Provide the [x, y] coordinate of the cell's center where the given text is located.  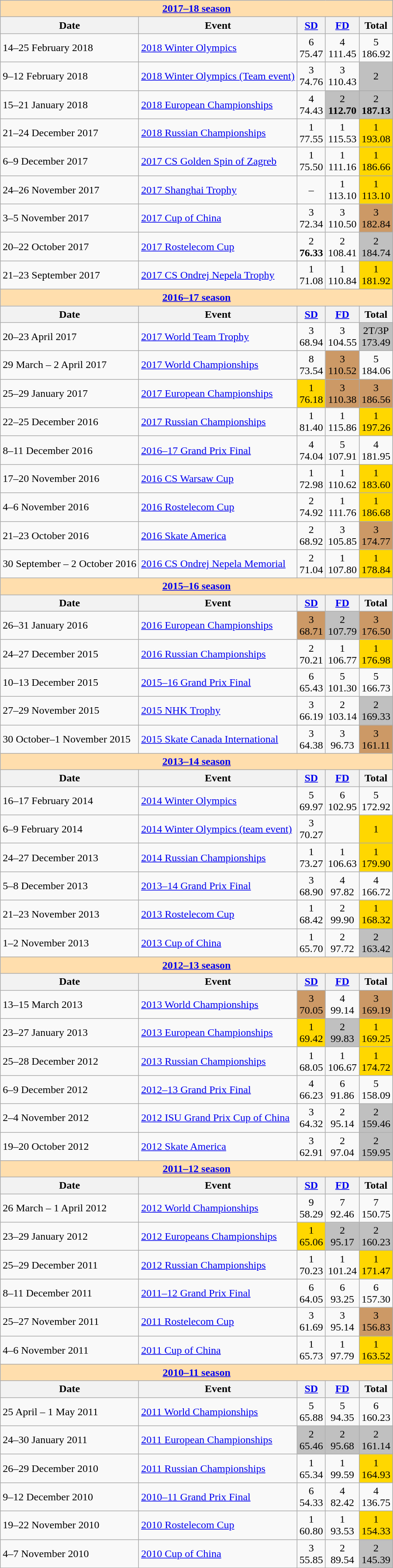
7 150.75 [376, 1208]
6 75.47 [311, 48]
1 176.98 [376, 654]
2 65.46 [311, 1440]
3 95.14 [342, 1322]
2011 Rostelecom Cup [218, 1322]
1 106.77 [342, 654]
3 96.73 [342, 739]
2 95.68 [342, 1440]
3 110.50 [342, 218]
25–29 January 2017 [70, 394]
1 76.18 [311, 394]
4 111.45 [342, 48]
25–27 November 2011 [70, 1322]
2 112.70 [342, 105]
5 184.06 [376, 365]
4 99.14 [342, 1004]
15–21 January 2018 [70, 105]
1 197.26 [376, 422]
2017 Shanghai Trophy [218, 189]
8–11 December 2016 [70, 450]
2014 Winter Olympics [218, 801]
2 108.41 [342, 246]
10–13 December 2015 [70, 682]
3 70.27 [311, 829]
1 178.84 [376, 564]
6 102.95 [342, 801]
4 181.95 [376, 450]
21–23 November 2013 [70, 914]
2017 Rostelecom Cup [218, 246]
21–23 September 2017 [70, 275]
1 171.47 [376, 1265]
7 92.46 [342, 1208]
2014 Russian Championships [218, 857]
2 99.90 [342, 914]
2017 CS Ondrej Nepela Trophy [218, 275]
2012 Russian Championships [218, 1265]
19–20 October 2012 [70, 1146]
8–11 December 2011 [70, 1293]
3 174.77 [376, 535]
3 64.32 [311, 1118]
2 163.42 [376, 943]
1 99.59 [342, 1468]
1 186.68 [376, 507]
1 183.60 [376, 478]
4 82.42 [342, 1496]
2 161.14 [376, 1440]
2015 NHK Trophy [218, 711]
1 72.98 [311, 478]
1 154.33 [376, 1525]
2 97.72 [342, 943]
2 [376, 76]
9–12 December 2010 [70, 1496]
2T/3P 173.49 [376, 337]
2016–17 Grand Prix Final [218, 450]
24–27 December 2013 [70, 857]
3 104.55 [342, 337]
2 107.79 [342, 625]
2 95.17 [342, 1236]
2013–14 Grand Prix Final [218, 886]
3 70.05 [311, 1004]
17–20 November 2016 [70, 478]
2016 Rostelecom Cup [218, 507]
2016–17 season [196, 297]
24–26 November 2017 [70, 189]
1 107.80 [342, 564]
2010 Cup of China [218, 1553]
5–8 December 2013 [70, 886]
2 187.13 [376, 105]
1 65.70 [311, 943]
3 68.90 [311, 886]
2 169.33 [376, 711]
3 68.94 [311, 337]
2016 CS Ondrej Nepela Memorial [218, 564]
2015 Skate Canada International [218, 739]
1 164.93 [376, 1468]
1 65.34 [311, 1468]
2 74.92 [311, 507]
1 68.05 [311, 1061]
2013 Rostelecom Cup [218, 914]
4 136.75 [376, 1496]
2013 Russian Championships [218, 1061]
2013–14 season [196, 762]
4 66.23 [311, 1090]
2016 CS Warsaw Cup [218, 478]
1 111.76 [342, 507]
2016 Skate America [218, 535]
25–28 December 2012 [70, 1061]
5 65.88 [311, 1412]
2018 Russian Championships [218, 133]
4–7 November 2010 [70, 1553]
6 54.33 [311, 1496]
1 106.63 [342, 857]
2012 Europeans Championships [218, 1236]
2012 World Championships [218, 1208]
4 74.43 [311, 105]
2010–11 season [196, 1372]
2011–12 Grand Prix Final [218, 1293]
1 174.72 [376, 1061]
2018 European Championships [218, 105]
6–9 December 2017 [70, 162]
25 April – 1 May 2011 [70, 1412]
19–22 November 2010 [70, 1525]
1 65.06 [311, 1236]
6 93.25 [342, 1293]
1 81.40 [311, 422]
1 111.16 [342, 162]
3 161.11 [376, 739]
1 65.73 [311, 1350]
1 169.25 [376, 1033]
16–17 February 2014 [70, 801]
8 73.54 [311, 365]
2 103.14 [342, 711]
23–29 January 2012 [70, 1236]
2010 Rostelecom Cup [218, 1525]
26–29 December 2010 [70, 1468]
1 68.42 [311, 914]
6 160.23 [376, 1412]
3–5 November 2017 [70, 218]
24–27 December 2015 [70, 654]
6 91.86 [342, 1090]
23–27 January 2013 [70, 1033]
1 110.84 [342, 275]
2 76.33 [311, 246]
1 77.55 [311, 133]
1 168.32 [376, 914]
20–22 October 2017 [70, 246]
22–25 December 2016 [70, 422]
2 160.23 [376, 1236]
3 68.71 [311, 625]
2 97.04 [342, 1146]
3 156.83 [376, 1322]
3 176.50 [376, 625]
26–31 January 2016 [70, 625]
1 179.90 [376, 857]
3 55.85 [311, 1553]
3 110.38 [342, 394]
3 72.34 [311, 218]
5 186.92 [376, 48]
2 71.04 [311, 564]
2011 Russian Championships [218, 1468]
3 105.85 [342, 535]
2011 World Championships [218, 1412]
2014 Winter Olympics (team event) [218, 829]
1 93.53 [342, 1525]
2 159.95 [376, 1146]
2011 Cup of China [218, 1350]
6–9 February 2014 [70, 829]
2 68.92 [311, 535]
6 64.05 [311, 1293]
6–9 December 2012 [70, 1090]
1 60.80 [311, 1525]
2 184.74 [376, 246]
5 158.09 [376, 1090]
9–12 February 2018 [70, 76]
2 145.39 [376, 1553]
2017 World Championships [218, 365]
2018 Winter Olympics [218, 48]
27–29 November 2015 [70, 711]
6 65.43 [311, 682]
1–2 November 2013 [70, 943]
2013 Cup of China [218, 943]
1 97.79 [342, 1350]
3 169.19 [376, 1004]
5 101.30 [342, 682]
29 March – 2 April 2017 [70, 365]
3 62.91 [311, 1146]
3 110.52 [342, 365]
2016 European Championships [218, 625]
5 94.35 [342, 1412]
1 106.67 [342, 1061]
2017 CS Golden Spin of Zagreb [218, 162]
2012 Skate America [218, 1146]
2 70.21 [311, 654]
3 74.76 [311, 76]
5 172.92 [376, 801]
6 157.30 [376, 1293]
2015–16 season [196, 586]
5 107.91 [342, 450]
2013 World Championships [218, 1004]
4–6 November 2011 [70, 1350]
20–23 April 2017 [70, 337]
4–6 November 2016 [70, 507]
2012–13 season [196, 965]
1 73.27 [311, 857]
1 115.53 [342, 133]
1 193.08 [376, 133]
3 186.56 [376, 394]
1 [376, 829]
5 69.97 [311, 801]
2017 World Team Trophy [218, 337]
25–29 December 2011 [70, 1265]
21–23 October 2016 [70, 535]
2 159.46 [376, 1118]
1 70.23 [311, 1265]
3 110.43 [342, 76]
1 115.86 [342, 422]
14–25 February 2018 [70, 48]
3 66.19 [311, 711]
1 101.24 [342, 1265]
1 75.50 [311, 162]
30 October–1 November 2015 [70, 739]
2016 Russian Championships [218, 654]
2011 European Championships [218, 1440]
2018 Winter Olympics (Team event) [218, 76]
5 166.73 [376, 682]
3 61.69 [311, 1322]
2012 ISU Grand Prix Cup of China [218, 1118]
2010–11 Grand Prix Final [218, 1496]
2012–13 Grand Prix Final [218, 1090]
1 163.52 [376, 1350]
21–24 December 2017 [70, 133]
24–30 January 2011 [70, 1440]
2 99.83 [342, 1033]
4 74.04 [311, 450]
2013 European Championships [218, 1033]
26 March – 1 April 2012 [70, 1208]
1 110.62 [342, 478]
9 58.29 [311, 1208]
1 69.42 [311, 1033]
2017 Russian Championships [218, 422]
2 95.14 [342, 1118]
3 64.38 [311, 739]
4 97.82 [342, 886]
1 186.66 [376, 162]
1 181.92 [376, 275]
2–4 November 2012 [70, 1118]
4 166.72 [376, 886]
30 September – 2 October 2016 [70, 564]
– [311, 189]
2015–16 Grand Prix Final [218, 682]
2017 Cup of China [218, 218]
2011–12 season [196, 1169]
3 182.84 [376, 218]
1 71.08 [311, 275]
2017 European Championships [218, 394]
2 89.54 [342, 1553]
2017–18 season [196, 9]
13–15 March 2013 [70, 1004]
